Detect which cell encompasses the target text, then output its [X, Y] center coordinate. 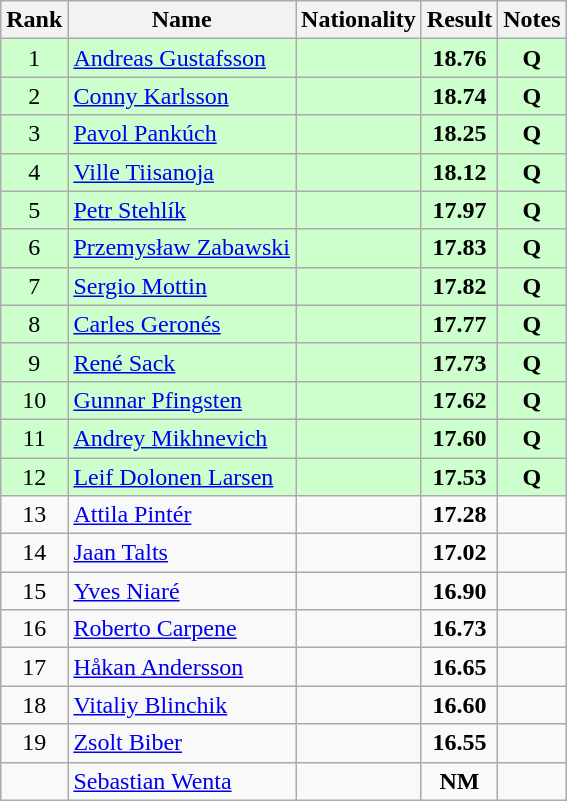
3 [34, 134]
17.73 [459, 362]
18.12 [459, 172]
12 [34, 477]
Conny Karlsson [182, 96]
14 [34, 553]
16.65 [459, 667]
17.97 [459, 210]
Sebastian Wenta [182, 781]
18.25 [459, 134]
Przemysław Zabawski [182, 248]
16.60 [459, 705]
Zsolt Biber [182, 743]
17.83 [459, 248]
Name [182, 20]
Ville Tiisanoja [182, 172]
9 [34, 362]
2 [34, 96]
10 [34, 400]
17.77 [459, 324]
15 [34, 591]
18.74 [459, 96]
Roberto Carpene [182, 629]
19 [34, 743]
Notes [532, 20]
Carles Geronés [182, 324]
17.82 [459, 286]
18 [34, 705]
NM [459, 781]
17.53 [459, 477]
16.55 [459, 743]
16.90 [459, 591]
Yves Niaré [182, 591]
Vitaliy Blinchik [182, 705]
17 [34, 667]
13 [34, 515]
17.60 [459, 438]
Andreas Gustafsson [182, 58]
8 [34, 324]
18.76 [459, 58]
Håkan Andersson [182, 667]
16 [34, 629]
17.28 [459, 515]
4 [34, 172]
René Sack [182, 362]
Pavol Pankúch [182, 134]
Attila Pintér [182, 515]
Andrey Mikhnevich [182, 438]
7 [34, 286]
Rank [34, 20]
Jaan Talts [182, 553]
5 [34, 210]
16.73 [459, 629]
6 [34, 248]
Result [459, 20]
Leif Dolonen Larsen [182, 477]
Sergio Mottin [182, 286]
17.02 [459, 553]
Gunnar Pfingsten [182, 400]
Nationality [359, 20]
17.62 [459, 400]
1 [34, 58]
Petr Stehlík [182, 210]
11 [34, 438]
